Return [x, y] of the center of cell containing provided text 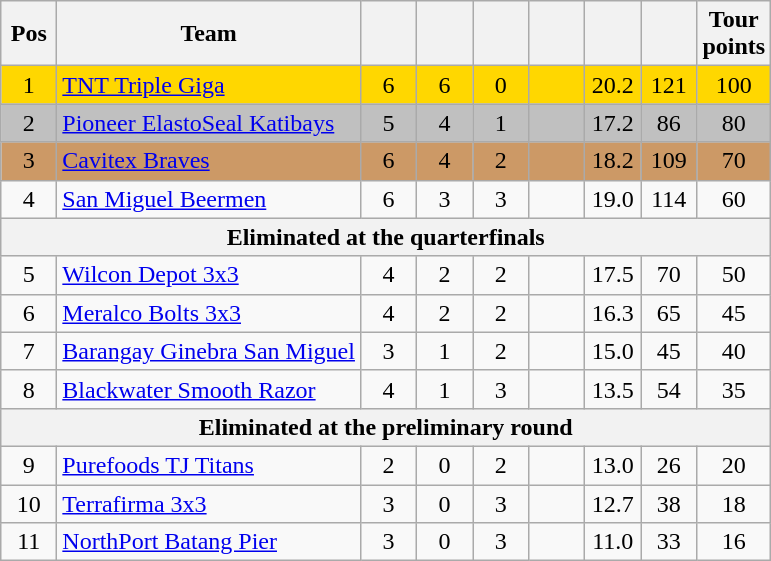
86 [669, 123]
17.2 [613, 123]
35 [734, 389]
26 [669, 465]
NorthPort Batang Pier [209, 542]
11 [29, 542]
Terrafirma 3x3 [209, 503]
Eliminated at the preliminary round [386, 427]
19.0 [613, 199]
Blackwater Smooth Razor [209, 389]
33 [669, 542]
10 [29, 503]
7 [29, 351]
Tour points [734, 34]
Eliminated at the quarterfinals [386, 237]
11.0 [613, 542]
Purefoods TJ Titans [209, 465]
13.0 [613, 465]
16.3 [613, 313]
9 [29, 465]
12.7 [613, 503]
20.2 [613, 85]
Team [209, 34]
18.2 [613, 161]
18 [734, 503]
Pioneer ElastoSeal Katibays [209, 123]
17.5 [613, 275]
50 [734, 275]
38 [669, 503]
15.0 [613, 351]
Barangay Ginebra San Miguel [209, 351]
121 [669, 85]
Meralco Bolts 3x3 [209, 313]
13.5 [613, 389]
20 [734, 465]
65 [669, 313]
40 [734, 351]
TNT Triple Giga [209, 85]
Wilcon Depot 3x3 [209, 275]
114 [669, 199]
80 [734, 123]
100 [734, 85]
Cavitex Braves [209, 161]
54 [669, 389]
16 [734, 542]
San Miguel Beermen [209, 199]
109 [669, 161]
8 [29, 389]
Pos [29, 34]
60 [734, 199]
